Determine the (X, Y) coordinate at the center of the cell enclosing the given text.  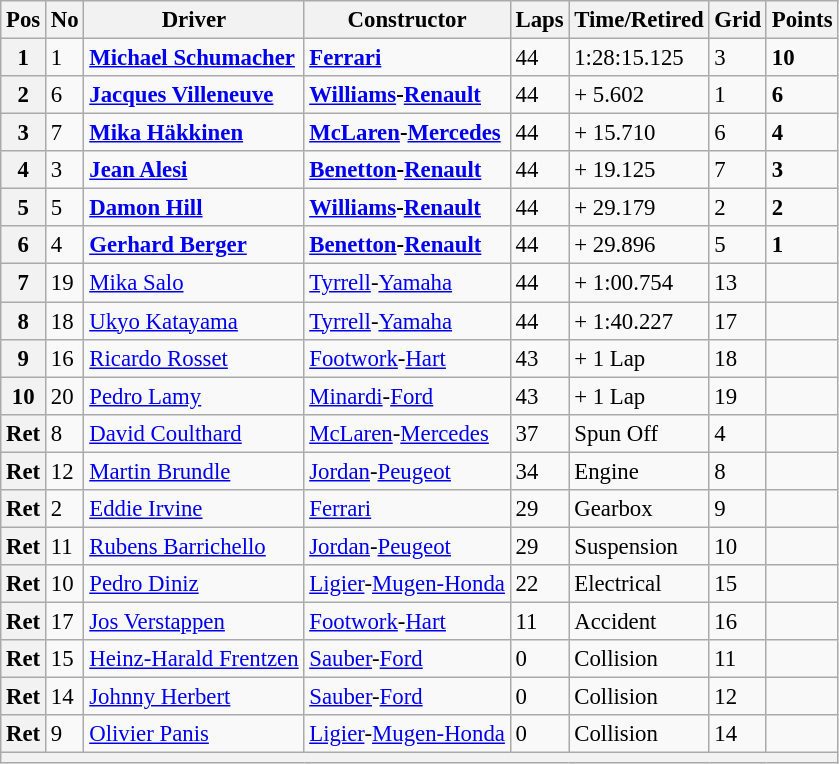
+ 1:00.754 (639, 283)
Eddie Irvine (194, 509)
Engine (639, 471)
Gearbox (639, 509)
Spun Off (639, 433)
Constructor (407, 20)
Michael Schumacher (194, 58)
20 (65, 396)
Grid (738, 20)
37 (540, 433)
+ 29.896 (639, 245)
+ 5.602 (639, 95)
+ 29.179 (639, 208)
Gerhard Berger (194, 245)
Suspension (639, 546)
13 (738, 283)
Pedro Lamy (194, 396)
Johnny Herbert (194, 697)
1:28:15.125 (639, 58)
Damon Hill (194, 208)
Pedro Diniz (194, 584)
22 (540, 584)
Time/Retired (639, 20)
Minardi-Ford (407, 396)
Olivier Panis (194, 734)
Jacques Villeneuve (194, 95)
+ 1:40.227 (639, 321)
Laps (540, 20)
Ukyo Katayama (194, 321)
Jean Alesi (194, 170)
Rubens Barrichello (194, 546)
David Coulthard (194, 433)
Accident (639, 621)
Martin Brundle (194, 471)
Electrical (639, 584)
Ricardo Rosset (194, 358)
Mika Häkkinen (194, 133)
Pos (24, 20)
Jos Verstappen (194, 621)
+ 19.125 (639, 170)
34 (540, 471)
Mika Salo (194, 283)
Heinz-Harald Frentzen (194, 659)
+ 15.710 (639, 133)
Driver (194, 20)
Points (802, 20)
No (65, 20)
